Scan for the cell matching the given text and deliver its (x, y) coordinate at center. 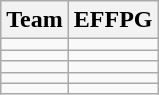
EFFPG (113, 20)
Team (35, 20)
